Search for the cell housing the specified text and yield its (X, Y) center coordinate. 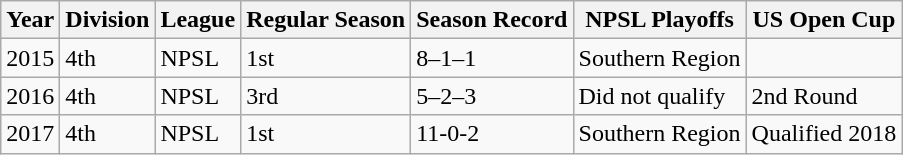
Division (108, 20)
Did not qualify (660, 96)
8–1–1 (492, 58)
NPSL Playoffs (660, 20)
Year (30, 20)
2016 (30, 96)
2017 (30, 134)
Season Record (492, 20)
US Open Cup (824, 20)
2nd Round (824, 96)
Regular Season (326, 20)
3rd (326, 96)
5–2–3 (492, 96)
League (198, 20)
Qualified 2018 (824, 134)
2015 (30, 58)
11-0-2 (492, 134)
